Determine the [x, y] coordinate at the center of the cell enclosing the given text.  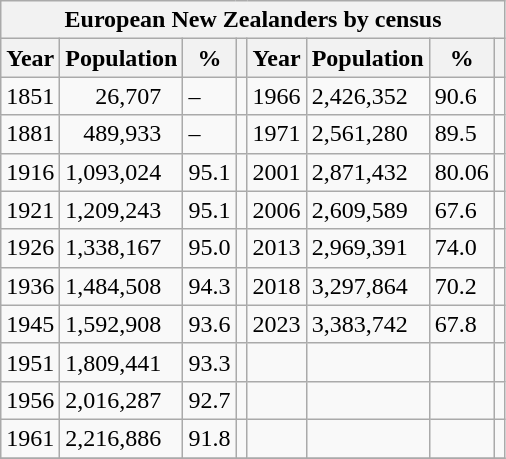
2001 [276, 172]
67.6 [462, 210]
2,609,589 [368, 210]
89.5 [462, 134]
93.3 [210, 362]
95.0 [210, 248]
1966 [276, 96]
1,209,243 [122, 210]
1971 [276, 134]
90.6 [462, 96]
1,338,167 [122, 248]
1881 [30, 134]
91.8 [210, 438]
1851 [30, 96]
93.6 [210, 324]
2018 [276, 286]
1956 [30, 400]
1936 [30, 286]
1916 [30, 172]
67.8 [462, 324]
92.7 [210, 400]
1,809,441 [122, 362]
2006 [276, 210]
1,484,508 [122, 286]
1945 [30, 324]
74.0 [462, 248]
1,592,908 [122, 324]
1961 [30, 438]
70.2 [462, 286]
2,016,287 [122, 400]
2,426,352 [368, 96]
3,297,864 [368, 286]
489,933 [122, 134]
2,969,391 [368, 248]
2023 [276, 324]
2,216,886 [122, 438]
2013 [276, 248]
1,093,024 [122, 172]
80.06 [462, 172]
94.3 [210, 286]
1951 [30, 362]
26,707 [122, 96]
2,871,432 [368, 172]
2,561,280 [368, 134]
3,383,742 [368, 324]
1921 [30, 210]
1926 [30, 248]
European New Zealanders by census [254, 20]
